For the text-containing cell, return its midpoint in (x, y) coordinate format. 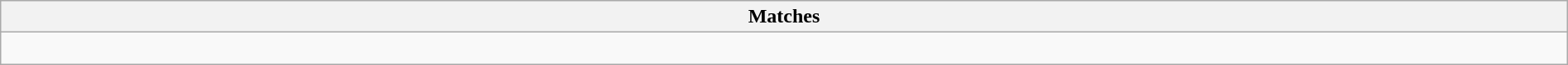
Matches (784, 17)
